Capture the cell that displays the provided text and extract its [X, Y] central coordinate. 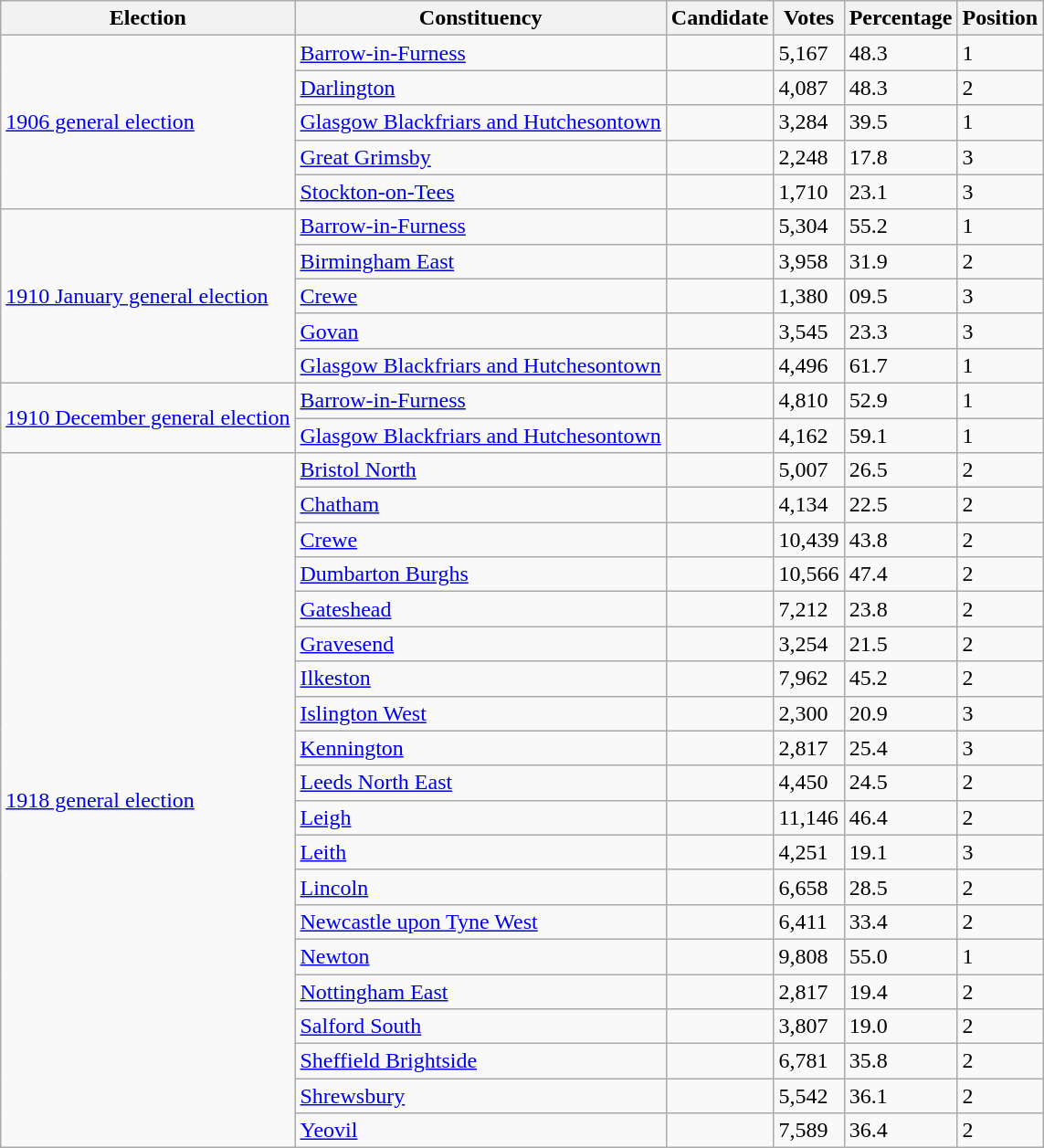
28.5 [901, 887]
Sheffield Brightside [480, 1061]
10,439 [809, 540]
2,300 [809, 713]
4,810 [809, 400]
Position [1000, 18]
Ilkeston [480, 679]
Yeovil [480, 1131]
5,167 [809, 53]
7,962 [809, 679]
6,411 [809, 922]
23.3 [901, 331]
4,162 [809, 436]
3,958 [809, 261]
Salford South [480, 1027]
5,304 [809, 226]
31.9 [901, 261]
20.9 [901, 713]
46.4 [901, 817]
Election [148, 18]
Leeds North East [480, 783]
Lincoln [480, 887]
23.1 [901, 192]
4,134 [809, 505]
21.5 [901, 644]
19.0 [901, 1027]
Kennington [480, 748]
55.0 [901, 956]
6,781 [809, 1061]
1906 general election [148, 122]
59.1 [901, 436]
Newton [480, 956]
35.8 [901, 1061]
25.4 [901, 748]
Candidate [720, 18]
45.2 [901, 679]
5,007 [809, 470]
17.8 [901, 157]
Constituency [480, 18]
19.4 [901, 991]
6,658 [809, 887]
1910 January general election [148, 296]
Bristol North [480, 470]
1910 December general election [148, 417]
3,254 [809, 644]
26.5 [901, 470]
Gravesend [480, 644]
5,542 [809, 1096]
36.4 [901, 1131]
3,545 [809, 331]
9,808 [809, 956]
Percentage [901, 18]
2,248 [809, 157]
Islington West [480, 713]
10,566 [809, 574]
43.8 [901, 540]
7,212 [809, 609]
Govan [480, 331]
09.5 [901, 296]
Darlington [480, 88]
Leith [480, 852]
Shrewsbury [480, 1096]
1,710 [809, 192]
Great Grimsby [480, 157]
7,589 [809, 1131]
Votes [809, 18]
Birmingham East [480, 261]
36.1 [901, 1096]
4,251 [809, 852]
Newcastle upon Tyne West [480, 922]
3,284 [809, 122]
1,380 [809, 296]
33.4 [901, 922]
11,146 [809, 817]
55.2 [901, 226]
22.5 [901, 505]
4,087 [809, 88]
23.8 [901, 609]
19.1 [901, 852]
3,807 [809, 1027]
1918 general election [148, 800]
47.4 [901, 574]
61.7 [901, 365]
52.9 [901, 400]
Stockton-on-Tees [480, 192]
Gateshead [480, 609]
Chatham [480, 505]
4,450 [809, 783]
4,496 [809, 365]
24.5 [901, 783]
Dumbarton Burghs [480, 574]
Nottingham East [480, 991]
39.5 [901, 122]
Leigh [480, 817]
